Return the (X, Y) coordinate for the center point of the cell that contains the specified text.  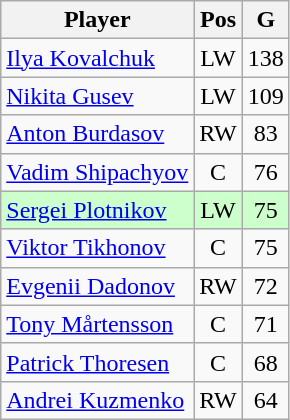
Vadim Shipachyov (98, 172)
Sergei Plotnikov (98, 210)
Evgenii Dadonov (98, 286)
Andrei Kuzmenko (98, 400)
Viktor Tikhonov (98, 248)
64 (266, 400)
Anton Burdasov (98, 134)
Patrick Thoresen (98, 362)
Nikita Gusev (98, 96)
109 (266, 96)
68 (266, 362)
Tony Mårtensson (98, 324)
Ilya Kovalchuk (98, 58)
72 (266, 286)
71 (266, 324)
138 (266, 58)
Pos (218, 20)
76 (266, 172)
Player (98, 20)
G (266, 20)
83 (266, 134)
